Extract the (X, Y) coordinate from the center of the cell holding the provided text.  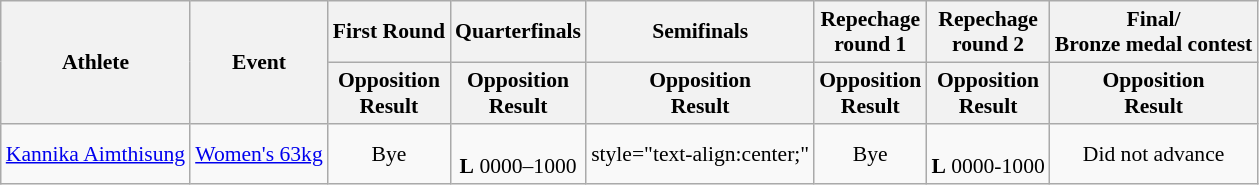
Did not advance (1154, 154)
Women's 63kg (259, 154)
Event (259, 62)
Final/Bronze medal contest (1154, 32)
Athlete (96, 62)
style="text-align:center;" (700, 154)
Semifinals (700, 32)
Repechage round 1 (870, 32)
Kannika Aimthisung (96, 154)
First Round (389, 32)
Repechage round 2 (988, 32)
L 0000-1000 (988, 154)
L 0000–1000 (518, 154)
Quarterfinals (518, 32)
